Determine the [X, Y] coordinate at the center of the cell enclosing the given text.  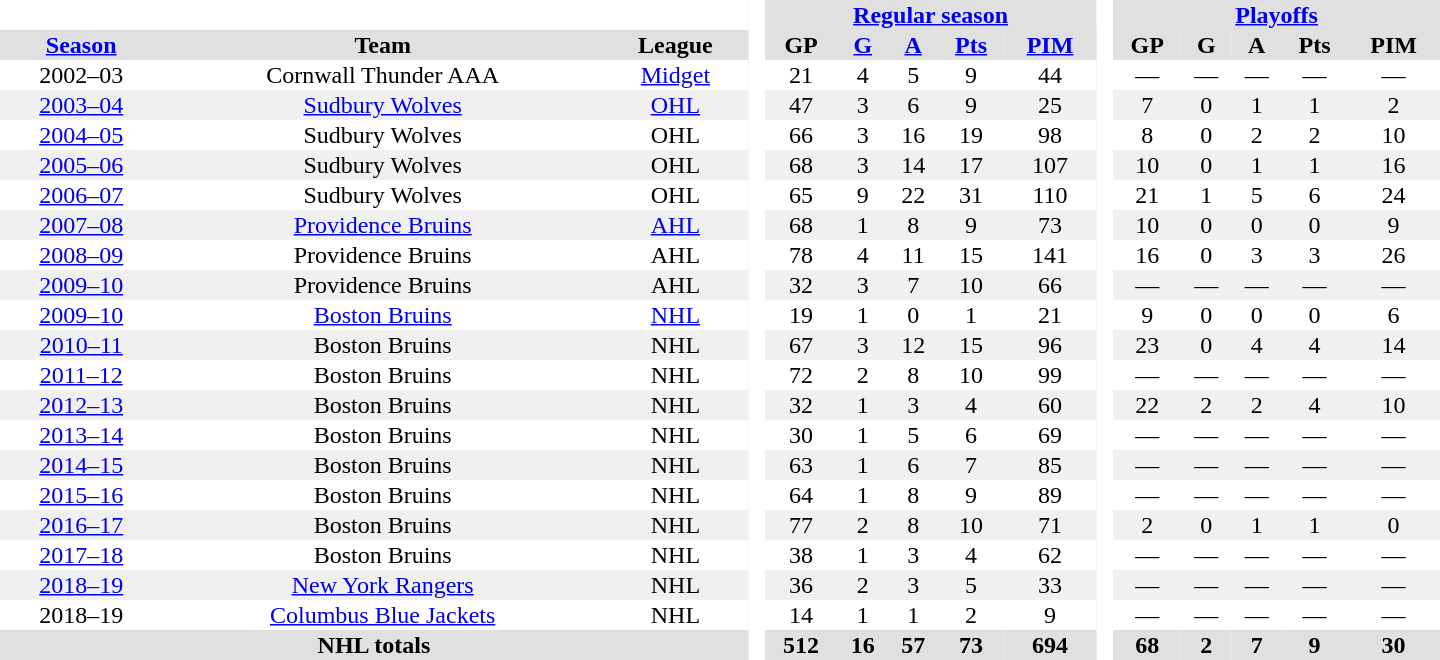
38 [802, 555]
New York Rangers [382, 585]
26 [1394, 255]
57 [913, 645]
2010–11 [81, 345]
2006–07 [81, 195]
62 [1050, 555]
Cornwall Thunder AAA [382, 75]
NHL totals [374, 645]
63 [802, 465]
Season [81, 45]
110 [1050, 195]
60 [1050, 405]
72 [802, 375]
96 [1050, 345]
League [676, 45]
2007–08 [81, 225]
2016–17 [81, 525]
98 [1050, 135]
33 [1050, 585]
11 [913, 255]
24 [1394, 195]
99 [1050, 375]
694 [1050, 645]
85 [1050, 465]
2012–13 [81, 405]
67 [802, 345]
Midget [676, 75]
2003–04 [81, 105]
36 [802, 585]
Playoffs [1276, 15]
64 [802, 495]
2017–18 [81, 555]
78 [802, 255]
2011–12 [81, 375]
2015–16 [81, 495]
Team [382, 45]
141 [1050, 255]
89 [1050, 495]
12 [913, 345]
65 [802, 195]
44 [1050, 75]
512 [802, 645]
47 [802, 105]
2008–09 [81, 255]
31 [970, 195]
69 [1050, 435]
71 [1050, 525]
17 [970, 165]
2013–14 [81, 435]
Columbus Blue Jackets [382, 615]
2002–03 [81, 75]
2005–06 [81, 165]
107 [1050, 165]
77 [802, 525]
23 [1147, 345]
Regular season [931, 15]
2014–15 [81, 465]
2004–05 [81, 135]
25 [1050, 105]
